For the text-containing cell, return its midpoint in [x, y] coordinate format. 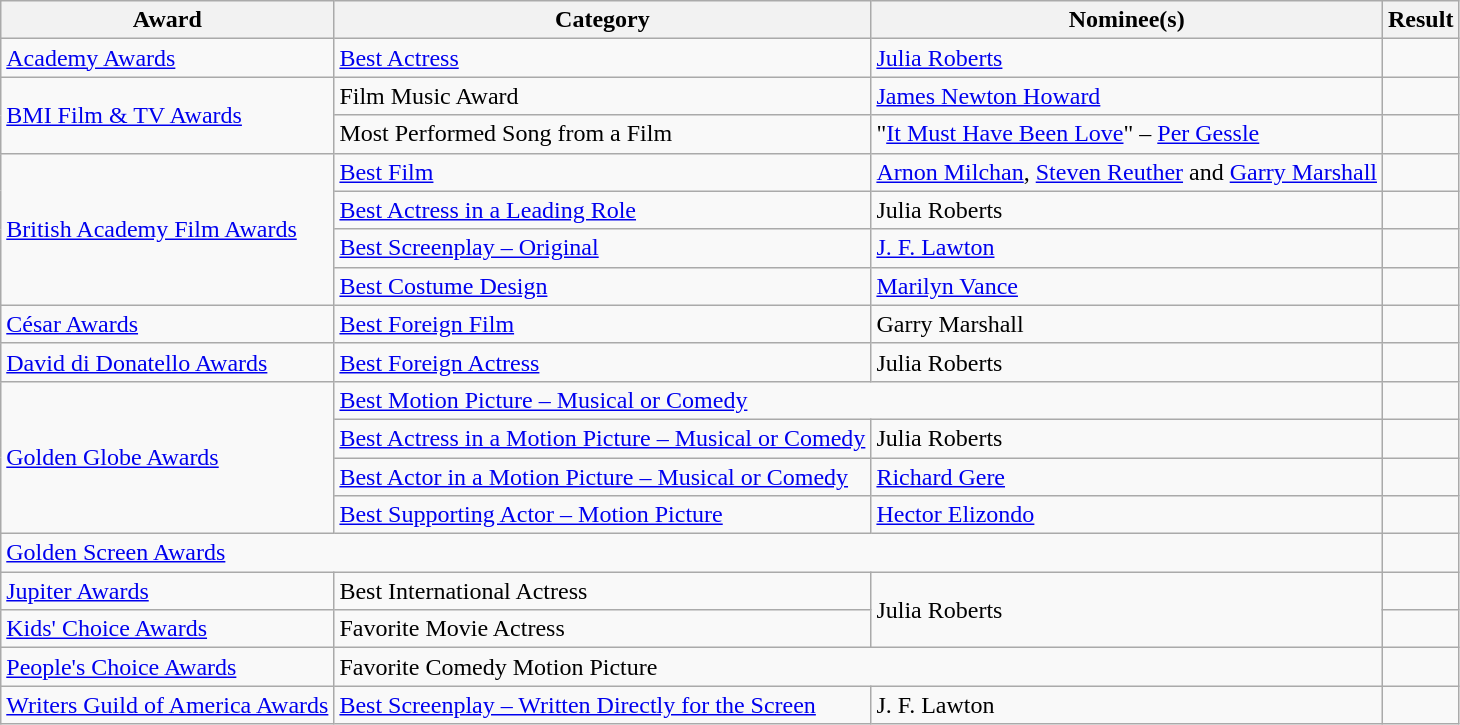
Richard Gere [1127, 477]
Best Screenplay – Written Directly for the Screen [602, 705]
Favorite Comedy Motion Picture [858, 667]
Best Actress [602, 58]
Best Foreign Film [602, 324]
Best Foreign Actress [602, 362]
James Newton Howard [1127, 96]
Category [602, 20]
Writers Guild of America Awards [168, 705]
César Awards [168, 324]
Favorite Movie Actress [602, 629]
Best Costume Design [602, 286]
Best International Actress [602, 591]
Jupiter Awards [168, 591]
Result [1421, 20]
Best Motion Picture – Musical or Comedy [858, 400]
Best Film [602, 172]
Best Supporting Actor – Motion Picture [602, 515]
BMI Film & TV Awards [168, 115]
Best Screenplay – Original [602, 248]
Award [168, 20]
Best Actor in a Motion Picture – Musical or Comedy [602, 477]
David di Donatello Awards [168, 362]
Academy Awards [168, 58]
Best Actress in a Leading Role [602, 210]
Kids' Choice Awards [168, 629]
British Academy Film Awards [168, 229]
Golden Globe Awards [168, 457]
Arnon Milchan, Steven Reuther and Garry Marshall [1127, 172]
Hector Elizondo [1127, 515]
People's Choice Awards [168, 667]
Marilyn Vance [1127, 286]
"It Must Have Been Love" – Per Gessle [1127, 134]
Golden Screen Awards [692, 553]
Film Music Award [602, 96]
Best Actress in a Motion Picture – Musical or Comedy [602, 438]
Garry Marshall [1127, 324]
Most Performed Song from a Film [602, 134]
Nominee(s) [1127, 20]
